Find where the given text appears and provide that cell's center as [x, y] coordinate. 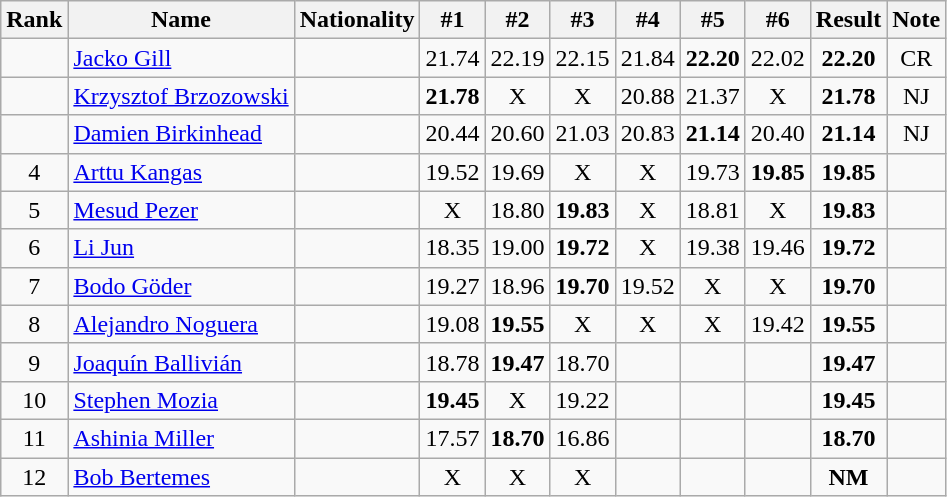
#3 [582, 20]
17.57 [452, 438]
Bob Bertemes [181, 477]
NM [848, 477]
Stephen Mozia [181, 400]
19.38 [712, 248]
19.69 [518, 172]
Jacko Gill [181, 58]
4 [34, 172]
20.60 [518, 134]
20.40 [778, 134]
5 [34, 210]
12 [34, 477]
21.74 [452, 58]
20.83 [648, 134]
10 [34, 400]
22.15 [582, 58]
18.96 [518, 286]
Joaquín Ballivián [181, 362]
#2 [518, 20]
19.27 [452, 286]
19.46 [778, 248]
Name [181, 20]
6 [34, 248]
Li Jun [181, 248]
18.35 [452, 248]
19.08 [452, 324]
21.84 [648, 58]
Arttu Kangas [181, 172]
21.03 [582, 134]
Nationality [357, 20]
Damien Birkinhead [181, 134]
18.81 [712, 210]
19.42 [778, 324]
Mesud Pezer [181, 210]
#5 [712, 20]
CR [916, 58]
18.80 [518, 210]
#4 [648, 20]
Result [848, 20]
7 [34, 286]
21.37 [712, 96]
16.86 [582, 438]
19.22 [582, 400]
9 [34, 362]
Rank [34, 20]
20.44 [452, 134]
19.00 [518, 248]
Ashinia Miller [181, 438]
#6 [778, 20]
#1 [452, 20]
11 [34, 438]
18.78 [452, 362]
Note [916, 20]
Bodo Göder [181, 286]
22.19 [518, 58]
19.73 [712, 172]
8 [34, 324]
22.02 [778, 58]
20.88 [648, 96]
Krzysztof Brzozowski [181, 96]
Alejandro Noguera [181, 324]
